From the cell containing the given text, extract its center point as (x, y) coordinate. 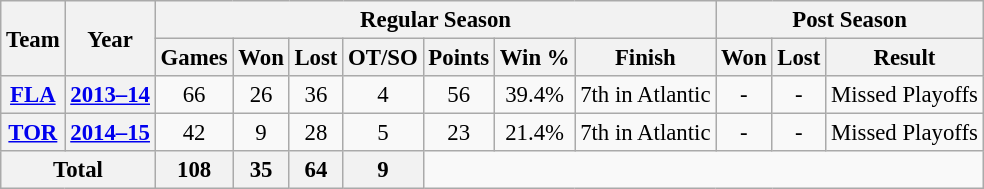
56 (458, 95)
108 (194, 170)
42 (194, 133)
Team (33, 38)
35 (261, 170)
FLA (33, 95)
Win % (534, 58)
39.4% (534, 95)
2014–15 (110, 133)
Regular Season (436, 20)
28 (316, 133)
Total (78, 170)
Result (905, 58)
5 (383, 133)
Games (194, 58)
OT/SO (383, 58)
TOR (33, 133)
36 (316, 95)
64 (316, 170)
66 (194, 95)
2013–14 (110, 95)
4 (383, 95)
23 (458, 133)
26 (261, 95)
Points (458, 58)
Finish (646, 58)
Post Season (850, 20)
21.4% (534, 133)
Year (110, 38)
